Find where the given text appears and provide that cell's center as (x, y) coordinate. 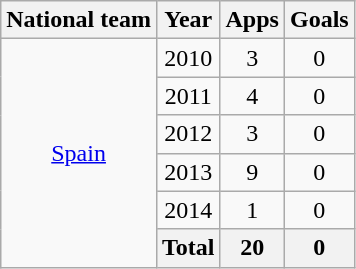
National team (79, 20)
Spain (79, 153)
20 (252, 248)
1 (252, 210)
4 (252, 96)
9 (252, 172)
2014 (188, 210)
2011 (188, 96)
Goals (319, 20)
Apps (252, 20)
Year (188, 20)
Total (188, 248)
2012 (188, 134)
2013 (188, 172)
2010 (188, 58)
